Capture the cell that displays the provided text and extract its [x, y] central coordinate. 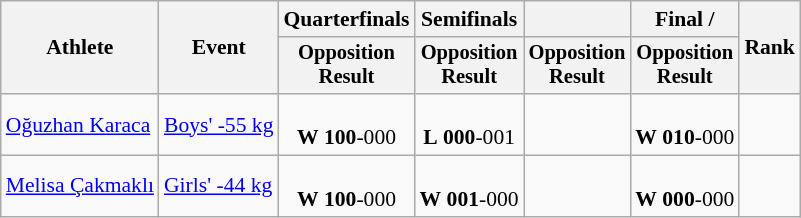
Oğuzhan Karaca [80, 124]
Rank [770, 48]
Girls' -44 kg [219, 186]
Final / [684, 19]
Athlete [80, 48]
Event [219, 48]
Boys' -55 kg [219, 124]
W 000-000 [684, 186]
Semifinals [470, 19]
L 000-001 [470, 124]
Melisa Çakmaklı [80, 186]
W 001-000 [470, 186]
W 010-000 [684, 124]
Quarterfinals [347, 19]
